Locate the cell with the specified text and output its [x, y] center coordinate. 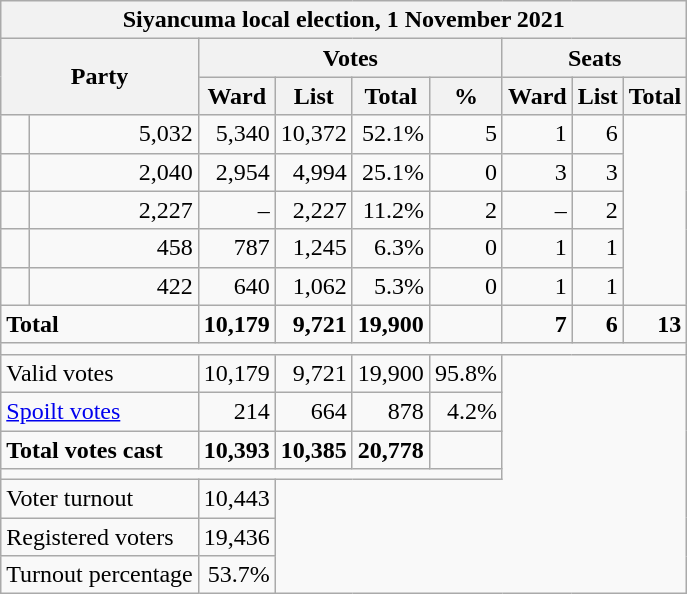
5,032 [114, 134]
10,372 [314, 134]
458 [114, 248]
10,443 [236, 499]
Voter turnout [100, 499]
214 [236, 411]
6.3% [390, 248]
11.2% [390, 210]
13 [655, 324]
19,436 [236, 537]
5 [466, 134]
878 [390, 411]
% [466, 96]
2,954 [236, 172]
4.2% [466, 411]
Party [100, 77]
5,340 [236, 134]
2,040 [114, 172]
95.8% [466, 373]
Votes [350, 58]
10,385 [314, 449]
20,778 [390, 449]
664 [314, 411]
640 [236, 286]
Seats [594, 58]
7 [537, 324]
5.3% [390, 286]
787 [236, 248]
Valid votes [100, 373]
422 [114, 286]
52.1% [390, 134]
10,393 [236, 449]
Total votes cast [100, 449]
Turnout percentage [100, 575]
Registered voters [100, 537]
4,994 [314, 172]
Siyancuma local election, 1 November 2021 [344, 20]
1,062 [314, 286]
1,245 [314, 248]
53.7% [236, 575]
25.1% [390, 172]
Spoilt votes [100, 411]
